Detect which cell encompasses the target text, then output its (x, y) center coordinate. 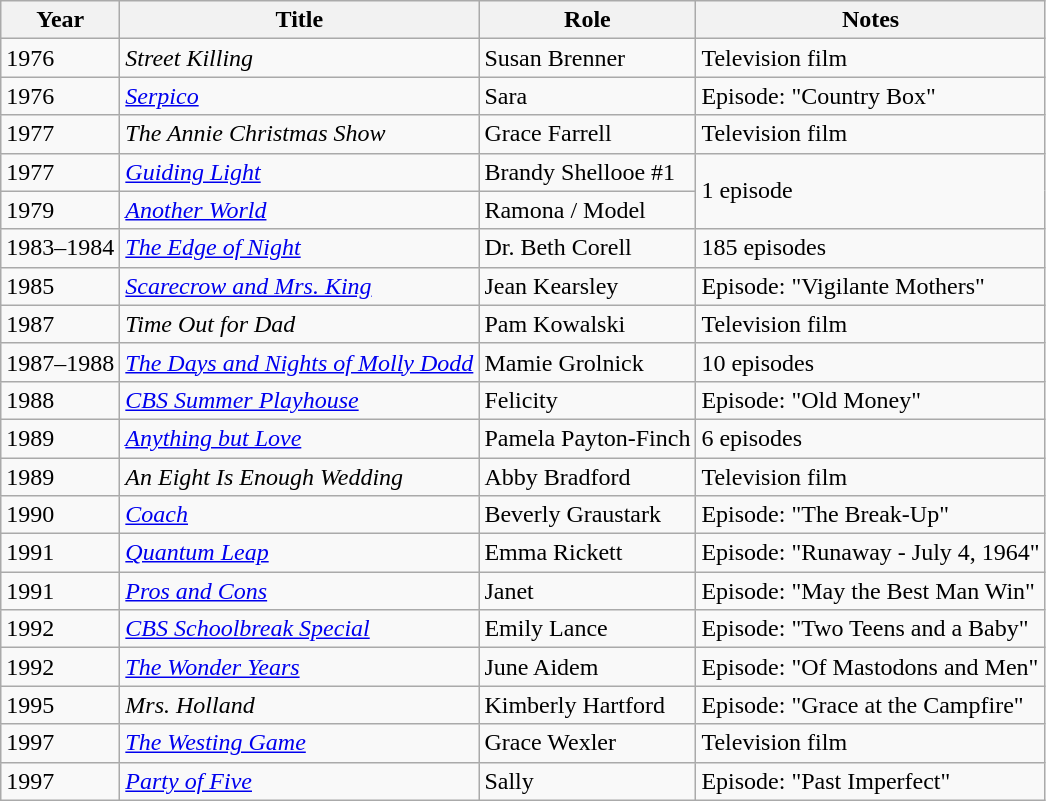
Susan Brenner (588, 58)
Quantum Leap (300, 553)
Episode: "Vigilante Mothers" (870, 286)
Episode: "Old Money" (870, 400)
Role (588, 20)
CBS Schoolbreak Special (300, 629)
1 episode (870, 191)
Anything but Love (300, 438)
Title (300, 20)
Felicity (588, 400)
Pam Kowalski (588, 324)
Jean Kearsley (588, 286)
An Eight Is Enough Wedding (300, 477)
Episode: "The Break-Up" (870, 515)
Episode: "May the Best Man Win" (870, 591)
Kimberly Hartford (588, 705)
1983–1984 (60, 248)
The Westing Game (300, 743)
Pamela Payton-Finch (588, 438)
Pros and Cons (300, 591)
The Days and Nights of Molly Dodd (300, 362)
1988 (60, 400)
1979 (60, 210)
1990 (60, 515)
1985 (60, 286)
Street Killing (300, 58)
Episode: "Country Box" (870, 96)
Coach (300, 515)
Episode: "Runaway - July 4, 1964" (870, 553)
Episode: "Grace at the Campfire" (870, 705)
Sara (588, 96)
Dr. Beth Corell (588, 248)
Sally (588, 781)
6 episodes (870, 438)
185 episodes (870, 248)
1995 (60, 705)
Serpico (300, 96)
CBS Summer Playhouse (300, 400)
The Annie Christmas Show (300, 134)
Mamie Grolnick (588, 362)
Year (60, 20)
Time Out for Dad (300, 324)
Episode: "Two Teens and a Baby" (870, 629)
Episode: "Of Mastodons and Men" (870, 667)
The Edge of Night (300, 248)
Party of Five (300, 781)
Mrs. Holland (300, 705)
June Aidem (588, 667)
Grace Wexler (588, 743)
Emily Lance (588, 629)
The Wonder Years (300, 667)
Notes (870, 20)
Ramona / Model (588, 210)
Brandy Shellooe #1 (588, 172)
Guiding Light (300, 172)
1987–1988 (60, 362)
1987 (60, 324)
Another World (300, 210)
Beverly Graustark (588, 515)
Janet (588, 591)
Grace Farrell (588, 134)
Emma Rickett (588, 553)
Scarecrow and Mrs. King (300, 286)
Abby Bradford (588, 477)
10 episodes (870, 362)
Episode: "Past Imperfect" (870, 781)
